Output the (x, y) coordinate of the center of the cell containing the given text.  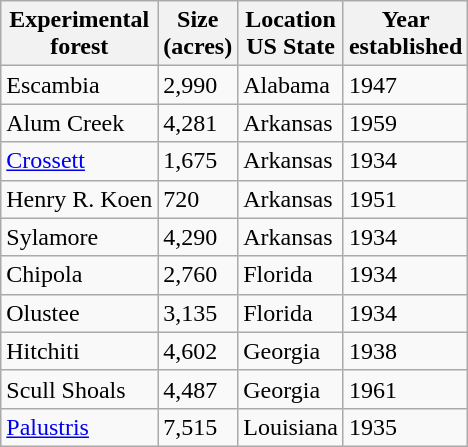
4,290 (198, 237)
Olustee (80, 313)
7,515 (198, 427)
720 (198, 199)
Crossett (80, 161)
Sylamore (80, 237)
4,602 (198, 351)
2,760 (198, 275)
Size(acres) (198, 34)
Chipola (80, 275)
1,675 (198, 161)
4,281 (198, 123)
Louisiana (291, 427)
Escambia (80, 85)
1951 (405, 199)
Henry R. Koen (80, 199)
1938 (405, 351)
Palustris (80, 427)
Alabama (291, 85)
1947 (405, 85)
3,135 (198, 313)
Scull Shoals (80, 389)
4,487 (198, 389)
2,990 (198, 85)
Alum Creek (80, 123)
1959 (405, 123)
1961 (405, 389)
1935 (405, 427)
LocationUS State (291, 34)
Hitchiti (80, 351)
Experimentalforest (80, 34)
Yearestablished (405, 34)
